Find where the given text appears and provide that cell's center as (X, Y) coordinate. 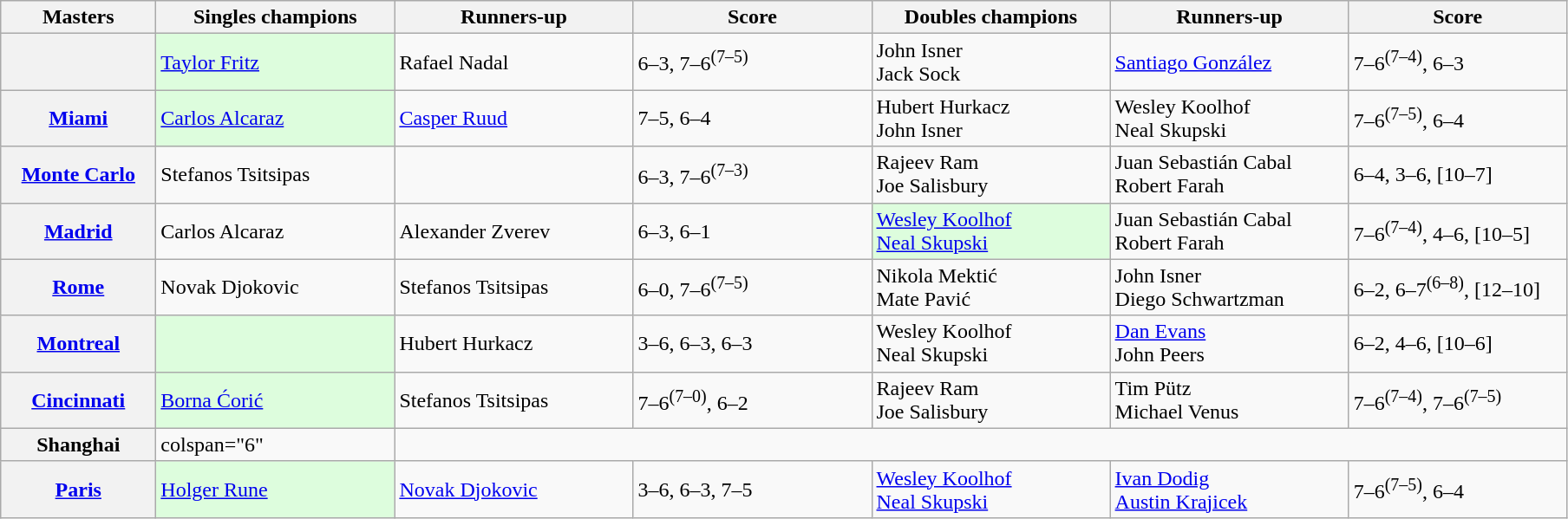
7–5, 6–4 (753, 118)
John Isner Jack Sock (990, 62)
colspan="6" (276, 444)
6–2, 6–7(6–8), [12–10] (1457, 288)
6–3, 6–1 (753, 230)
Cincinnati (78, 400)
Masters (78, 17)
Madrid (78, 230)
3–6, 6–3, 6–3 (753, 343)
Hubert Hurkacz John Isner (990, 118)
7–6(7–4), 7–6(7–5) (1457, 400)
Alexander Zverev (513, 230)
Singles champions (276, 17)
Rafael Nadal (513, 62)
Borna Ćorić (276, 400)
Rome (78, 288)
Dan Evans John Peers (1230, 343)
6–0, 7–6(7–5) (753, 288)
Santiago González (1230, 62)
Taylor Fritz (276, 62)
Shanghai (78, 444)
Casper Ruud (513, 118)
Miami (78, 118)
Nikola Mektić Mate Pavić (990, 288)
7–6(7–4), 6–3 (1457, 62)
7–6(7–4), 4–6, [10–5] (1457, 230)
Montreal (78, 343)
Monte Carlo (78, 175)
6–3, 7–6(7–3) (753, 175)
6–2, 4–6, [10–6] (1457, 343)
3–6, 6–3, 7–5 (753, 489)
7–6(7–0), 6–2 (753, 400)
John Isner Diego Schwartzman (1230, 288)
Doubles champions (990, 17)
6–4, 3–6, [10–7] (1457, 175)
Ivan Dodig Austin Krajicek (1230, 489)
Paris (78, 489)
Holger Rune (276, 489)
6–3, 7–6(7–5) (753, 62)
Hubert Hurkacz (513, 343)
Tim Pütz Michael Venus (1230, 400)
